Identify which cell holds the provided text, then report its [x, y] central coordinate. 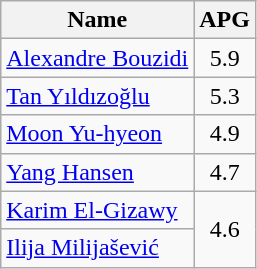
APG [225, 20]
4.7 [225, 172]
5.9 [225, 58]
Name [98, 20]
Alexandre Bouzidi [98, 58]
5.3 [225, 96]
Ilija Milijašević [98, 248]
4.9 [225, 134]
Yang Hansen [98, 172]
Tan Yıldızoğlu [98, 96]
Moon Yu-hyeon [98, 134]
4.6 [225, 229]
Karim El-Gizawy [98, 210]
